Return (x, y) of the center of cell containing provided text 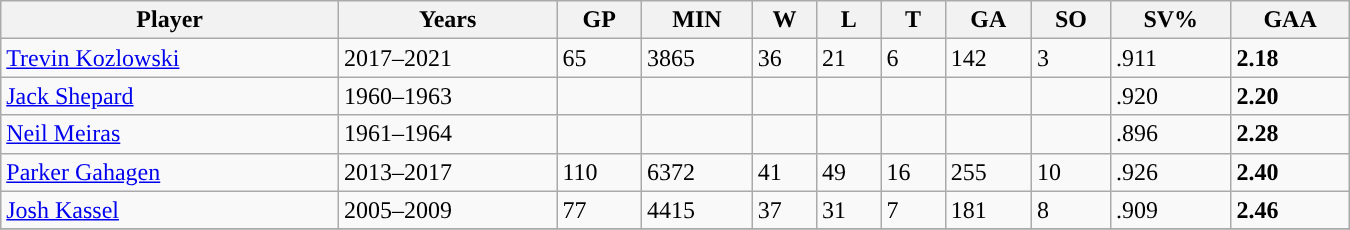
2.20 (1290, 96)
77 (600, 210)
6 (913, 58)
L (849, 20)
Neil Meiras (170, 134)
6372 (698, 172)
2.40 (1290, 172)
8 (1070, 210)
2017–2021 (448, 58)
49 (849, 172)
41 (784, 172)
GP (600, 20)
SV% (1170, 20)
142 (988, 58)
Years (448, 20)
2.28 (1290, 134)
.911 (1170, 58)
7 (913, 210)
4415 (698, 210)
16 (913, 172)
21 (849, 58)
2.46 (1290, 210)
2005–2009 (448, 210)
.920 (1170, 96)
GAA (1290, 20)
1960–1963 (448, 96)
SO (1070, 20)
3865 (698, 58)
Jack Shepard (170, 96)
1961–1964 (448, 134)
37 (784, 210)
Trevin Kozlowski (170, 58)
2013–2017 (448, 172)
MIN (698, 20)
.909 (1170, 210)
Player (170, 20)
3 (1070, 58)
GA (988, 20)
T (913, 20)
255 (988, 172)
Josh Kassel (170, 210)
.926 (1170, 172)
2.18 (1290, 58)
36 (784, 58)
10 (1070, 172)
W (784, 20)
110 (600, 172)
65 (600, 58)
31 (849, 210)
Parker Gahagen (170, 172)
.896 (1170, 134)
181 (988, 210)
